Locate the cell with the specified text and output its (x, y) center coordinate. 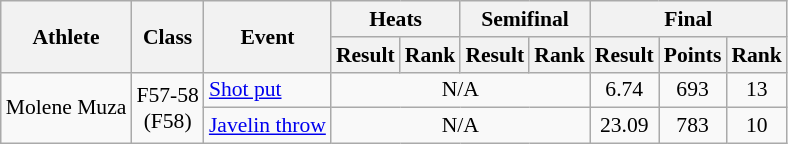
Athlete (66, 36)
13 (756, 90)
Javelin throw (268, 126)
Shot put (268, 90)
Semifinal (524, 19)
Class (167, 36)
783 (693, 126)
F57-58(F58) (167, 108)
10 (756, 126)
23.09 (624, 126)
Event (268, 36)
693 (693, 90)
6.74 (624, 90)
Heats (396, 19)
Molene Muza (66, 108)
Final (688, 19)
Points (693, 55)
